Pinpoint the cell where the given text exists, returning its (X, Y) midpoint coordinate. 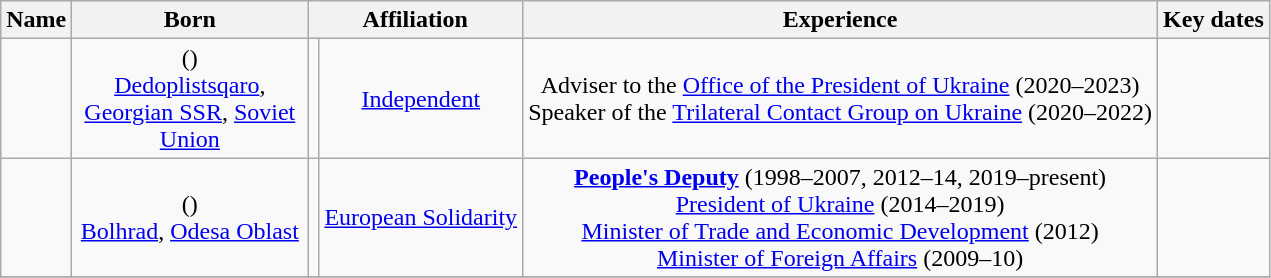
European Solidarity (421, 218)
()Dedoplistsqaro, Georgian SSR, Soviet Union (190, 98)
Adviser to the Office of the President of Ukraine (2020–2023)Speaker of the Trilateral Contact Group on Ukraine (2020–2022) (840, 98)
Key dates (1214, 20)
()Bolhrad, Odesa Oblast (190, 218)
Name (36, 20)
Independent (421, 98)
Experience (840, 20)
Born (190, 20)
Affiliation (416, 20)
